From the cell containing the given text, extract its center point as [x, y] coordinate. 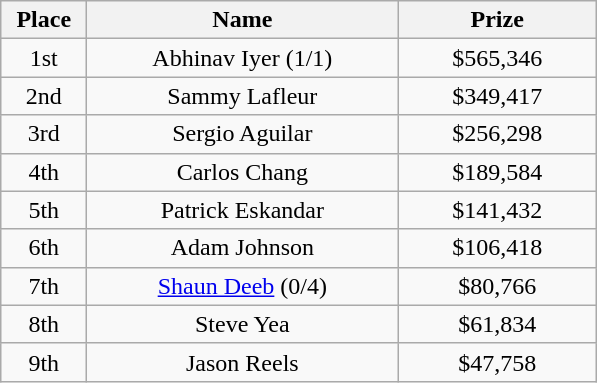
$106,418 [498, 248]
$61,834 [498, 324]
6th [44, 248]
7th [44, 286]
Jason Reels [242, 362]
Place [44, 20]
Abhinav Iyer (1/1) [242, 58]
Adam Johnson [242, 248]
5th [44, 210]
4th [44, 172]
$80,766 [498, 286]
$256,298 [498, 134]
3rd [44, 134]
Shaun Deeb (0/4) [242, 286]
Carlos Chang [242, 172]
Name [242, 20]
$141,432 [498, 210]
9th [44, 362]
$565,346 [498, 58]
$189,584 [498, 172]
Sergio Aguilar [242, 134]
$349,417 [498, 96]
2nd [44, 96]
1st [44, 58]
Prize [498, 20]
Steve Yea [242, 324]
Sammy Lafleur [242, 96]
$47,758 [498, 362]
8th [44, 324]
Patrick Eskandar [242, 210]
